Find where the given text appears and provide that cell's center as (x, y) coordinate. 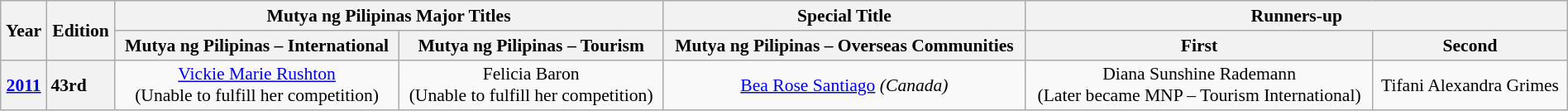
Mutya ng Pilipinas – Tourism (531, 46)
Year (24, 30)
Runners-up (1297, 16)
Second (1470, 46)
Mutya ng Pilipinas – International (257, 46)
Mutya ng Pilipinas Major Titles (389, 16)
Felicia Baron (Unable to fulfill her competition) (531, 84)
Edition (80, 30)
First (1199, 46)
Vickie Marie Rushton (Unable to fulfill her competition) (257, 84)
Diana Sunshine Rademann (Later became MNP – Tourism International) (1199, 84)
Mutya ng Pilipinas – Overseas Communities (845, 46)
Special Title (845, 16)
43rd (80, 84)
Tifani Alexandra Grimes (1470, 84)
Bea Rose Santiago (Canada) (845, 84)
2011 (24, 84)
